Provide the [X, Y] coordinate of the cell's center where the given text is located.  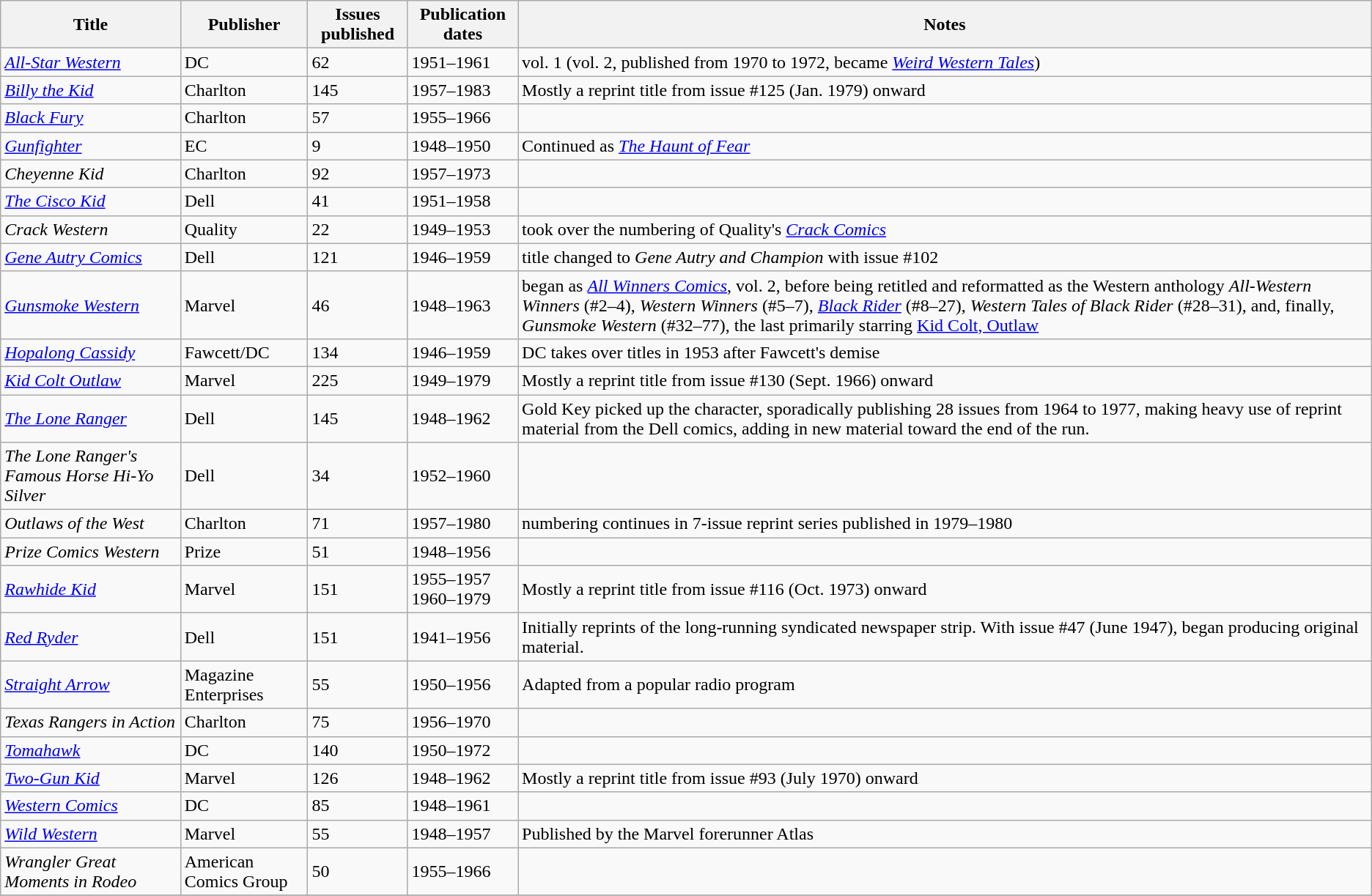
American Comics Group [244, 872]
Published by the Marvel forerunner Atlas [945, 834]
134 [358, 352]
numbering continues in 7-issue reprint series published in 1979–1980 [945, 524]
The Lone Ranger [91, 418]
Crack Western [91, 229]
1948–1956 [462, 552]
Western Comics [91, 806]
Fawcett/DC [244, 352]
34 [358, 476]
50 [358, 872]
Initially reprints of the long-running syndicated newspaper strip. With issue #47 (June 1947), began producing original material. [945, 637]
vol. 1 (vol. 2, published from 1970 to 1972, became Weird Western Tales) [945, 62]
1955–19571960–1979 [462, 589]
Gene Autry Comics [91, 257]
Black Fury [91, 118]
Rawhide Kid [91, 589]
1949–1953 [462, 229]
140 [358, 750]
Magazine Enterprises [244, 684]
1951–1958 [462, 201]
75 [358, 722]
1948–1961 [462, 806]
Publication dates [462, 25]
Two-Gun Kid [91, 778]
Mostly a reprint title from issue #125 (Jan. 1979) onward [945, 90]
All-Star Western [91, 62]
1951–1961 [462, 62]
Cheyenne Kid [91, 174]
1950–1956 [462, 684]
1948–1950 [462, 146]
Billy the Kid [91, 90]
DC takes over titles in 1953 after Fawcett's demise [945, 352]
Wild Western [91, 834]
Red Ryder [91, 637]
Title [91, 25]
Tomahawk [91, 750]
Mostly a reprint title from issue #93 (July 1970) onward [945, 778]
Hopalong Cassidy [91, 352]
1956–1970 [462, 722]
51 [358, 552]
121 [358, 257]
title changed to Gene Autry and Champion with issue #102 [945, 257]
1948–1963 [462, 305]
1957–1983 [462, 90]
1941–1956 [462, 637]
225 [358, 380]
Mostly a reprint title from issue #116 (Oct. 1973) onward [945, 589]
Issues published [358, 25]
Gunfighter [91, 146]
85 [358, 806]
71 [358, 524]
1948–1957 [462, 834]
took over the numbering of Quality's Crack Comics [945, 229]
Quality [244, 229]
1949–1979 [462, 380]
Gunsmoke Western [91, 305]
1957–1973 [462, 174]
9 [358, 146]
126 [358, 778]
62 [358, 62]
Wrangler Great Moments in Rodeo [91, 872]
1950–1972 [462, 750]
Adapted from a popular radio program [945, 684]
22 [358, 229]
Notes [945, 25]
92 [358, 174]
46 [358, 305]
41 [358, 201]
1957–1980 [462, 524]
Prize [244, 552]
Mostly a reprint title from issue #130 (Sept. 1966) onward [945, 380]
Publisher [244, 25]
Straight Arrow [91, 684]
EC [244, 146]
Outlaws of the West [91, 524]
Kid Colt Outlaw [91, 380]
Texas Rangers in Action [91, 722]
Continued as The Haunt of Fear [945, 146]
The Lone Ranger's Famous Horse Hi-Yo Silver [91, 476]
Prize Comics Western [91, 552]
1952–1960 [462, 476]
57 [358, 118]
The Cisco Kid [91, 201]
